Provide the [x, y] coordinate of the cell's center where the given text is located.  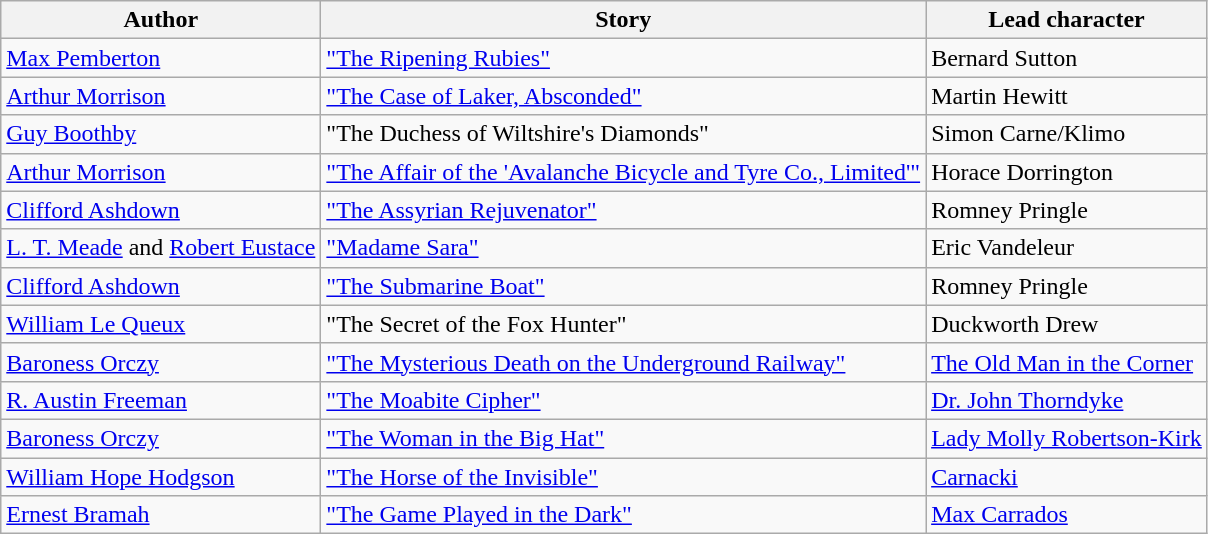
Author [161, 20]
Max Carrados [1067, 515]
Carnacki [1067, 477]
Martin Hewitt [1067, 96]
Guy Boothby [161, 134]
L. T. Meade and Robert Eustace [161, 248]
"The Ripening Rubies" [624, 58]
R. Austin Freeman [161, 400]
"The Submarine Boat" [624, 286]
Story [624, 20]
Simon Carne/Klimo [1067, 134]
William Hope Hodgson [161, 477]
"The Horse of the Invisible" [624, 477]
"The Assyrian Rejuvenator" [624, 210]
"The Affair of the 'Avalanche Bicycle and Tyre Co., Limited'" [624, 172]
"The Case of Laker, Absconded" [624, 96]
"The Moabite Cipher" [624, 400]
Ernest Bramah [161, 515]
Dr. John Thorndyke [1067, 400]
"The Secret of the Fox Hunter" [624, 324]
Eric Vandeleur [1067, 248]
Lady Molly Robertson-Kirk [1067, 438]
The Old Man in the Corner [1067, 362]
Duckworth Drew [1067, 324]
"The Duchess of Wiltshire's Diamonds" [624, 134]
Lead character [1067, 20]
Horace Dorrington [1067, 172]
Bernard Sutton [1067, 58]
William Le Queux [161, 324]
"The Game Played in the Dark" [624, 515]
"The Woman in the Big Hat" [624, 438]
"The Mysterious Death on the Underground Railway" [624, 362]
Max Pemberton [161, 58]
"Madame Sara" [624, 248]
